Determine the (X, Y) coordinate at the center of the cell enclosing the given text.  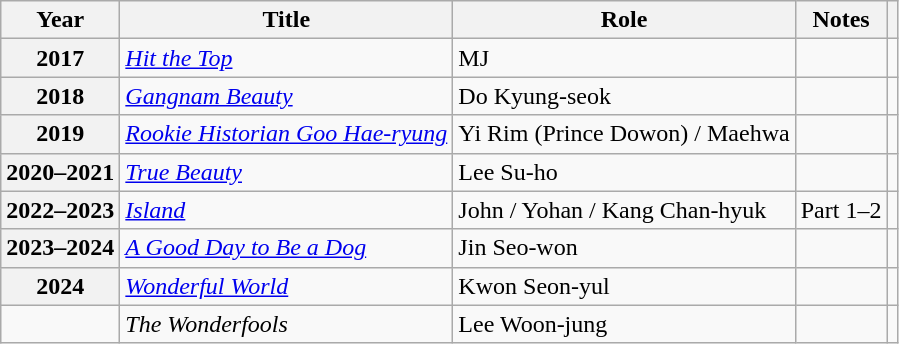
2017 (60, 58)
Wonderful World (286, 286)
Notes (841, 20)
Hit the Top (286, 58)
Rookie Historian Goo Hae-ryung (286, 134)
Jin Seo-won (624, 248)
A Good Day to Be a Dog (286, 248)
Yi Rim (Prince Dowon) / Maehwa (624, 134)
Kwon Seon-yul (624, 286)
2023–2024 (60, 248)
Part 1–2 (841, 210)
Role (624, 20)
2020–2021 (60, 172)
John / Yohan / Kang Chan-hyuk (624, 210)
2018 (60, 96)
Lee Woon-jung (624, 324)
MJ (624, 58)
Island (286, 210)
2019 (60, 134)
Year (60, 20)
The Wonderfools (286, 324)
Title (286, 20)
2024 (60, 286)
2022–2023 (60, 210)
True Beauty (286, 172)
Lee Su-ho (624, 172)
Do Kyung-seok (624, 96)
Gangnam Beauty (286, 96)
